Identify which cell holds the provided text, then report its [X, Y] central coordinate. 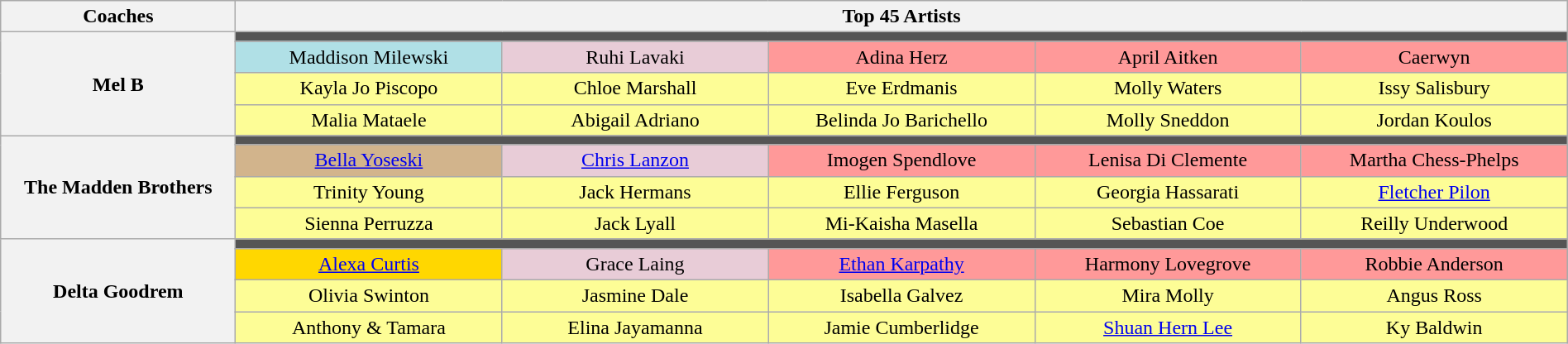
Jordan Koulos [1434, 120]
Eve Erdmanis [901, 88]
Chris Lanzon [635, 160]
Mi-Kaisha Masella [901, 223]
Molly Waters [1168, 88]
Anthony & Tamara [369, 327]
Robbie Anderson [1434, 264]
Jack Hermans [635, 192]
Mira Molly [1168, 295]
Issy Salisbury [1434, 88]
Harmony Lovegrove [1168, 264]
Adina Herz [901, 57]
Alexa Curtis [369, 264]
Reilly Underwood [1434, 223]
Maddison Milewski [369, 57]
Ellie Ferguson [901, 192]
Jack Lyall [635, 223]
Jasmine Dale [635, 295]
Jamie Cumberlidge [901, 327]
Delta Goodrem [118, 291]
Imogen Spendlove [901, 160]
Shuan Hern Lee [1168, 327]
Caerwyn [1434, 57]
Elina Jayamanna [635, 327]
Mel B [118, 84]
Georgia Hassarati [1168, 192]
Ky Baldwin [1434, 327]
Ethan Karpathy [901, 264]
Molly Sneddon [1168, 120]
Grace Laing [635, 264]
Abigail Adriano [635, 120]
Malia Mataele [369, 120]
April Aitken [1168, 57]
Trinity Young [369, 192]
Ruhi Lavaki [635, 57]
Olivia Swinton [369, 295]
Lenisa Di Clemente [1168, 160]
Fletcher Pilon [1434, 192]
The Madden Brothers [118, 187]
Coaches [118, 17]
Kayla Jo Piscopo [369, 88]
Belinda Jo Barichello [901, 120]
Sienna Perruzza [369, 223]
Angus Ross [1434, 295]
Martha Chess-Phelps [1434, 160]
Isabella Galvez [901, 295]
Top 45 Artists [901, 17]
Sebastian Coe [1168, 223]
Chloe Marshall [635, 88]
Bella Yoseski [369, 160]
